Capture the cell that displays the provided text and extract its [X, Y] central coordinate. 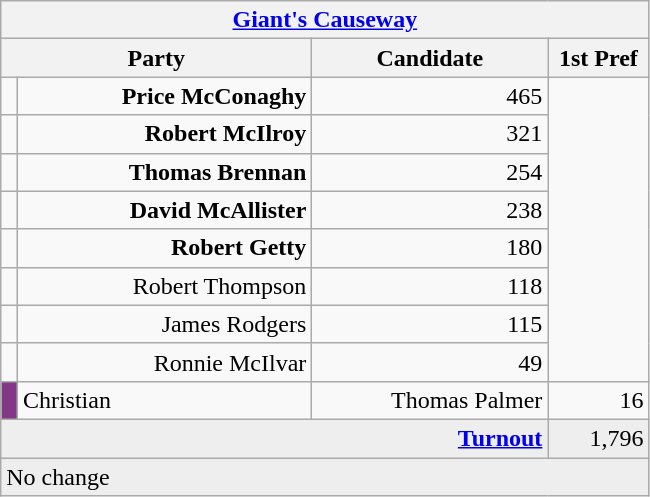
Candidate [430, 58]
321 [430, 134]
Price McConaghy [164, 96]
118 [430, 286]
Thomas Palmer [430, 400]
465 [430, 96]
Thomas Brennan [164, 172]
Giant's Causeway [325, 20]
James Rodgers [164, 324]
254 [430, 172]
No change [325, 477]
238 [430, 210]
Christian [164, 400]
Ronnie McIlvar [164, 362]
115 [430, 324]
49 [430, 362]
David McAllister [164, 210]
Turnout [274, 438]
Robert McIlroy [164, 134]
1st Pref [598, 58]
Party [156, 58]
Robert Thompson [164, 286]
Robert Getty [164, 248]
16 [598, 400]
180 [430, 248]
1,796 [598, 438]
